Scan for the cell matching the given text and deliver its (X, Y) coordinate at center. 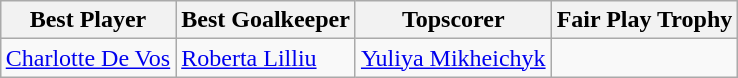
Topscorer (453, 20)
Fair Play Trophy (644, 20)
Best Player (88, 20)
Best Goalkeeper (266, 20)
Roberta Lilliu (266, 58)
Yuliya Mikheichyk (453, 58)
Charlotte De Vos (88, 58)
